Extract the (x, y) coordinate from the center of the cell holding the provided text.  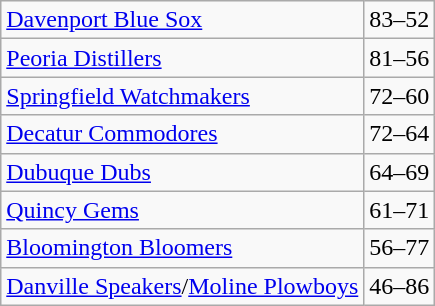
Danville Speakers/Moline Plowboys (182, 286)
46–86 (400, 286)
72–64 (400, 134)
72–60 (400, 96)
61–71 (400, 210)
56–77 (400, 248)
64–69 (400, 172)
Decatur Commodores (182, 134)
Springfield Watchmakers (182, 96)
83–52 (400, 20)
81–56 (400, 58)
Davenport Blue Sox (182, 20)
Dubuque Dubs (182, 172)
Bloomington Bloomers (182, 248)
Quincy Gems (182, 210)
Peoria Distillers (182, 58)
